Locate the cell with the specified text and output its [X, Y] center coordinate. 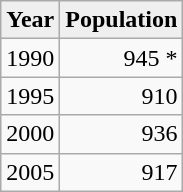
945 * [122, 58]
2000 [30, 134]
1995 [30, 96]
936 [122, 134]
1990 [30, 58]
Year [30, 20]
2005 [30, 172]
Population [122, 20]
917 [122, 172]
910 [122, 96]
